Extract the [x, y] coordinate from the center of the cell holding the provided text.  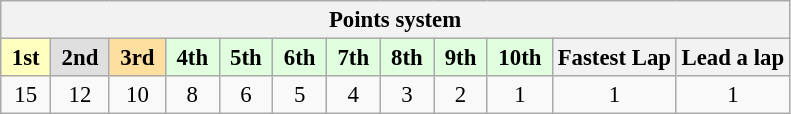
Lead a lap [732, 58]
10th [520, 58]
4 [353, 95]
8th [407, 58]
4th [192, 58]
2 [461, 95]
5th [246, 58]
Fastest Lap [614, 58]
1st [26, 58]
6th [300, 58]
3 [407, 95]
12 [80, 95]
2nd [80, 58]
5 [300, 95]
7th [353, 58]
Points system [396, 20]
3rd [137, 58]
9th [461, 58]
15 [26, 95]
8 [192, 95]
6 [246, 95]
10 [137, 95]
